Search for the cell housing the specified text and yield its [x, y] center coordinate. 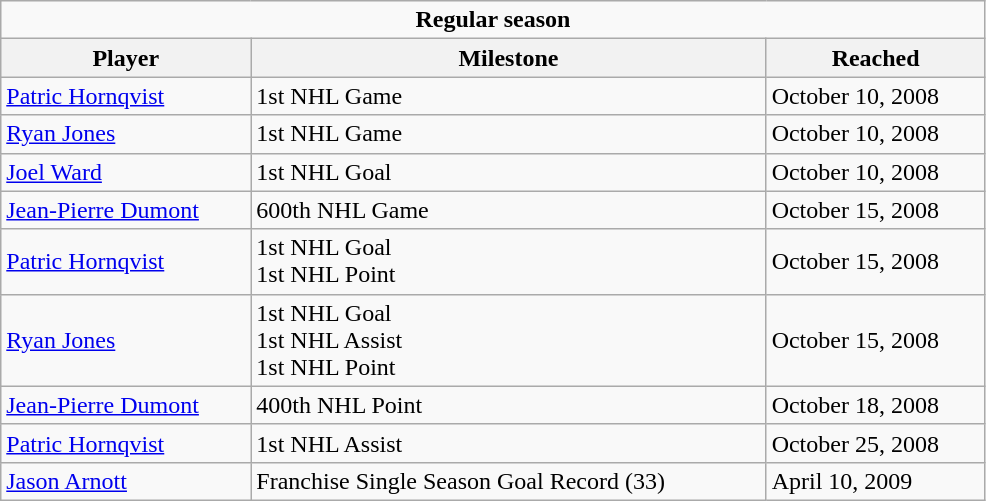
April 10, 2009 [876, 481]
1st NHL Goal1st NHL Point [508, 262]
1st NHL Assist [508, 443]
October 18, 2008 [876, 405]
400th NHL Point [508, 405]
Player [126, 58]
1st NHL Goal1st NHL Assist1st NHL Point [508, 340]
Regular season [493, 20]
Reached [876, 58]
600th NHL Game [508, 210]
Milestone [508, 58]
Jason Arnott [126, 481]
1st NHL Goal [508, 172]
Franchise Single Season Goal Record (33) [508, 481]
Joel Ward [126, 172]
October 25, 2008 [876, 443]
